From the cell containing the given text, extract its center point as (x, y) coordinate. 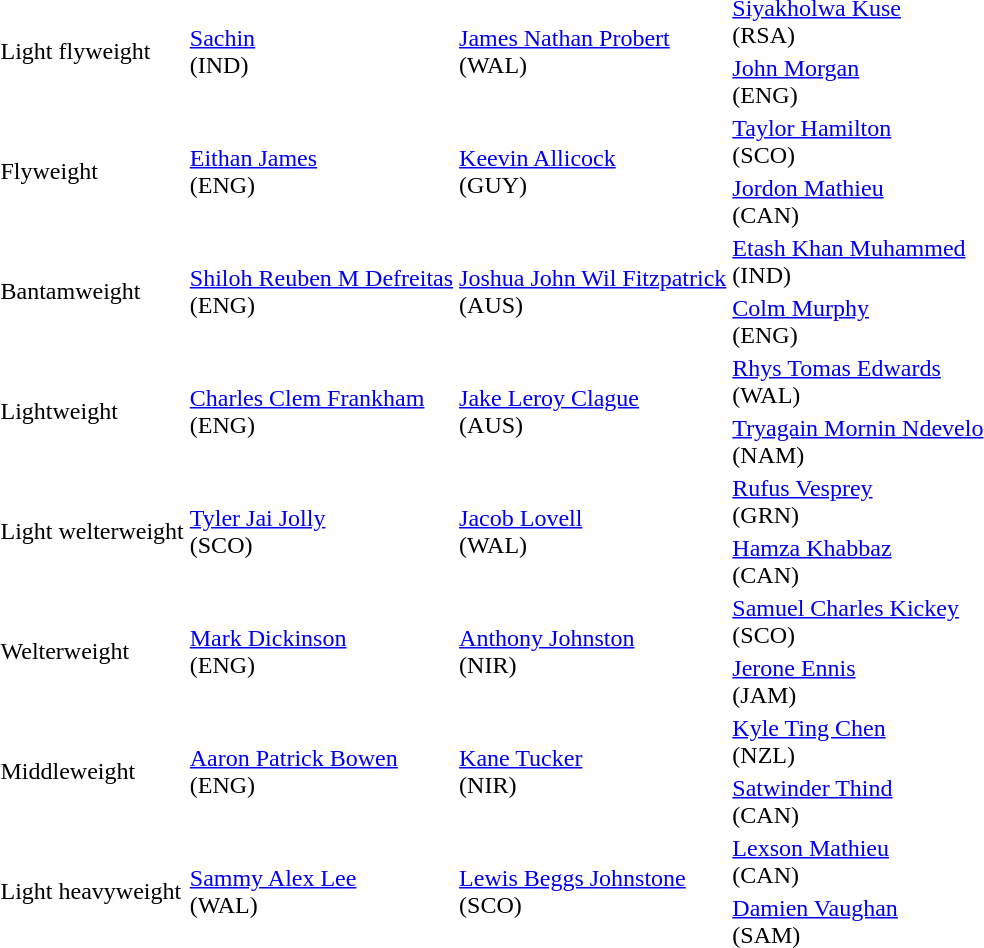
Aaron Patrick Bowen (ENG) (321, 772)
Tyler Jai Jolly (SCO) (321, 532)
Shiloh Reuben M Defreitas (ENG) (321, 292)
Charles Clem Frankham (ENG) (321, 412)
Keevin Allicock (GUY) (593, 172)
Jake Leroy Clague (AUS) (593, 412)
Anthony Johnston (NIR) (593, 652)
Eithan James (ENG) (321, 172)
Kane Tucker (NIR) (593, 772)
Mark Dickinson (ENG) (321, 652)
Jacob Lovell (WAL) (593, 532)
Joshua John Wil Fitzpatrick (AUS) (593, 292)
